Detect which cell encompasses the target text, then output its [x, y] center coordinate. 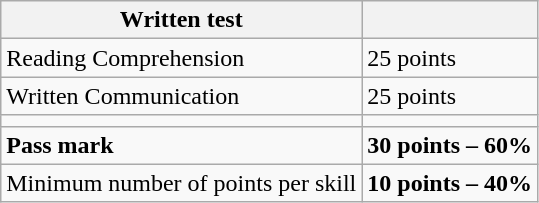
Minimum number of points per skill [182, 183]
Reading Comprehension [182, 58]
Written test [182, 20]
30 points – 60% [450, 145]
Written Communication [182, 96]
Pass mark [182, 145]
10 points – 40% [450, 183]
